Extract the (X, Y) coordinate from the center of the cell holding the provided text.  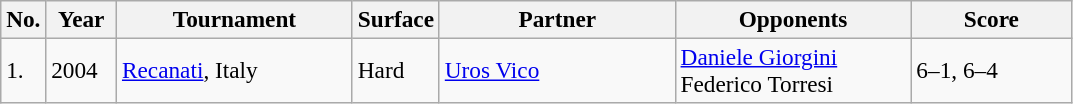
2004 (82, 70)
Daniele Giorgini Federico Torresi (793, 70)
6–1, 6–4 (992, 70)
Surface (396, 19)
Opponents (793, 19)
Recanati, Italy (235, 70)
No. (24, 19)
Score (992, 19)
1. (24, 70)
Partner (557, 19)
Hard (396, 70)
Year (82, 19)
Tournament (235, 19)
Uros Vico (557, 70)
